Detect which cell encompasses the target text, then output its [X, Y] center coordinate. 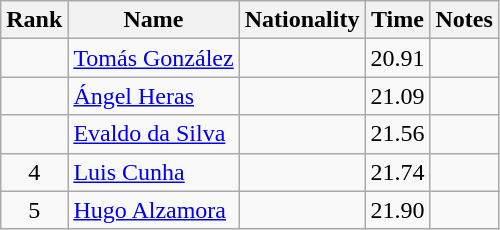
Time [398, 20]
Evaldo da Silva [154, 134]
21.56 [398, 134]
Rank [34, 20]
Nationality [302, 20]
4 [34, 172]
21.09 [398, 96]
5 [34, 210]
Notes [464, 20]
Tomás González [154, 58]
Hugo Alzamora [154, 210]
21.90 [398, 210]
20.91 [398, 58]
Name [154, 20]
Luis Cunha [154, 172]
21.74 [398, 172]
Ángel Heras [154, 96]
